Extract the [x, y] coordinate from the center of the cell holding the provided text.  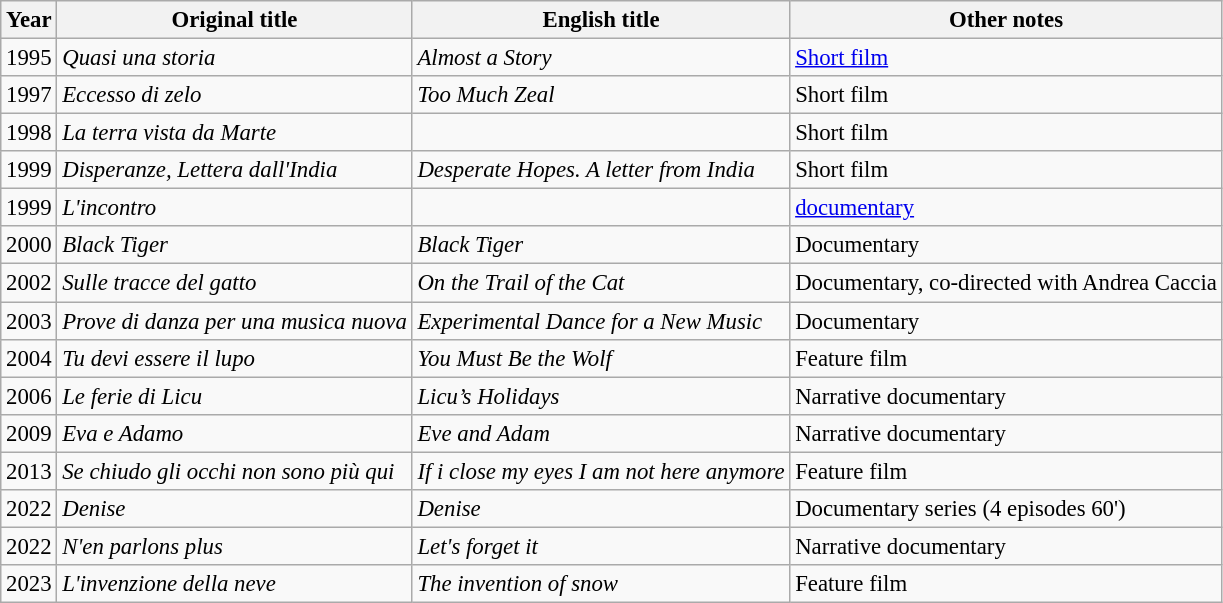
Eva e Adamo [234, 433]
Quasi una storia [234, 58]
L'incontro [234, 208]
Year [29, 20]
Prove di danza per una musica nuova [234, 321]
Other notes [1006, 20]
La terra vista da Marte [234, 133]
On the Trail of the Cat [601, 283]
documentary [1006, 208]
L'invenzione della neve [234, 584]
Documentary, co-directed with Andrea Caccia [1006, 283]
2002 [29, 283]
Almost a Story [601, 58]
2000 [29, 245]
1995 [29, 58]
Le ferie di Licu [234, 396]
2006 [29, 396]
Documentary series (4 episodes 60') [1006, 509]
1998 [29, 133]
Too Much Zeal [601, 95]
2009 [29, 433]
Desperate Hopes. A letter from India [601, 170]
Eve and Adam [601, 433]
2003 [29, 321]
Licu’s Holidays [601, 396]
Experimental Dance for a New Music [601, 321]
1997 [29, 95]
2013 [29, 471]
Sulle tracce del gatto [234, 283]
The invention of snow [601, 584]
2004 [29, 358]
Eccesso di zelo [234, 95]
Disperanze, Lettera dall'India [234, 170]
Se chiudo gli occhi non sono più qui [234, 471]
If i close my eyes I am not here anymore [601, 471]
N'en parlons plus [234, 546]
Let's forget it [601, 546]
2023 [29, 584]
Tu devi essere il lupo [234, 358]
English title [601, 20]
You Must Be the Wolf [601, 358]
Original title [234, 20]
